Extract the [x, y] coordinate from the center of the cell holding the provided text.  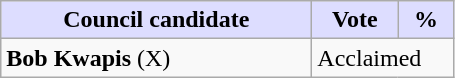
% [426, 20]
Council candidate [156, 20]
Vote [355, 20]
Acclaimed [383, 58]
Bob Kwapis (X) [156, 58]
